From the cell containing the given text, extract its center point as (x, y) coordinate. 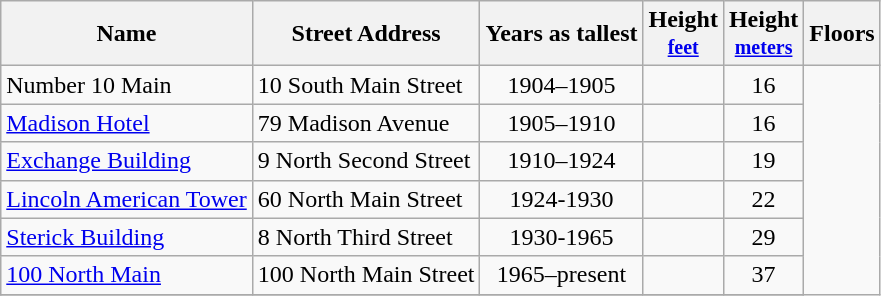
9 North Second Street (366, 161)
Sterick Building (127, 237)
100 North Main (127, 275)
1965–present (562, 275)
Madison Hotel (127, 123)
1924-1930 (562, 199)
Heightfeet (683, 34)
22 (763, 199)
Heightmeters (763, 34)
Years as tallest (562, 34)
1910–1924 (562, 161)
Lincoln American Tower (127, 199)
10 South Main Street (366, 85)
Name (127, 34)
1930-1965 (562, 237)
Number 10 Main (127, 85)
29 (763, 237)
37 (763, 275)
Exchange Building (127, 161)
Street Address (366, 34)
1904–1905 (562, 85)
60 North Main Street (366, 199)
1905–1910 (562, 123)
79 Madison Avenue (366, 123)
Floors (842, 34)
100 North Main Street (366, 275)
8 North Third Street (366, 237)
19 (763, 161)
